Scan for the cell matching the given text and deliver its (x, y) coordinate at center. 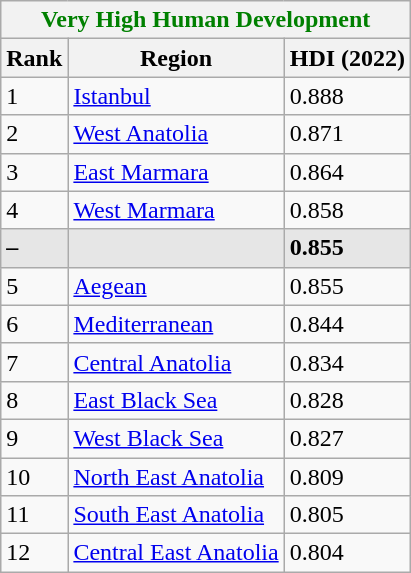
2 (34, 134)
0.828 (347, 400)
0.805 (347, 515)
Central Anatolia (176, 362)
12 (34, 553)
6 (34, 324)
North East Anatolia (176, 477)
– (34, 248)
West Black Sea (176, 438)
1 (34, 96)
Istanbul (176, 96)
5 (34, 286)
0.809 (347, 477)
East Black Sea (176, 400)
10 (34, 477)
0.804 (347, 553)
7 (34, 362)
0.871 (347, 134)
Region (176, 58)
4 (34, 210)
0.864 (347, 172)
Rank (34, 58)
0.844 (347, 324)
9 (34, 438)
3 (34, 172)
8 (34, 400)
Central East Anatolia (176, 553)
11 (34, 515)
Very High Human Development (206, 20)
East Marmara (176, 172)
Mediterranean (176, 324)
0.888 (347, 96)
0.834 (347, 362)
Aegean (176, 286)
West Marmara (176, 210)
0.858 (347, 210)
0.827 (347, 438)
West Anatolia (176, 134)
South East Anatolia (176, 515)
HDI (2022) (347, 58)
